Locate the cell with the specified text and output its [X, Y] center coordinate. 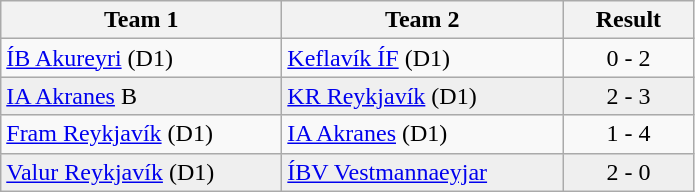
2 - 0 [628, 172]
ÍB Akureyri (D1) [142, 58]
Result [628, 20]
ÍBV Vestmannaeyjar [422, 172]
0 - 2 [628, 58]
Team 1 [142, 20]
Team 2 [422, 20]
IA Akranes (D1) [422, 134]
2 - 3 [628, 96]
1 - 4 [628, 134]
IA Akranes B [142, 96]
Fram Reykjavík (D1) [142, 134]
Keflavík ÍF (D1) [422, 58]
KR Reykjavík (D1) [422, 96]
Valur Reykjavík (D1) [142, 172]
